From the cell containing the given text, extract its center point as [x, y] coordinate. 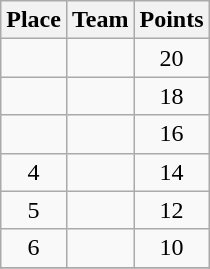
14 [172, 172]
20 [172, 58]
5 [34, 210]
16 [172, 134]
18 [172, 96]
Points [172, 20]
4 [34, 172]
Place [34, 20]
12 [172, 210]
Team [100, 20]
6 [34, 248]
10 [172, 248]
